Locate the cell with the specified text and output its (X, Y) center coordinate. 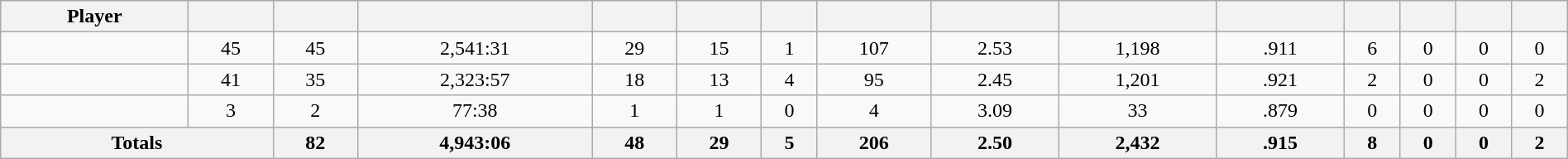
5 (789, 142)
33 (1138, 111)
Totals (137, 142)
13 (719, 79)
2,323:57 (475, 79)
2,541:31 (475, 48)
206 (873, 142)
1,201 (1138, 79)
4,943:06 (475, 142)
107 (873, 48)
3 (231, 111)
2,432 (1138, 142)
.879 (1280, 111)
3.09 (996, 111)
77:38 (475, 111)
.915 (1280, 142)
35 (315, 79)
95 (873, 79)
15 (719, 48)
18 (634, 79)
8 (1373, 142)
48 (634, 142)
6 (1373, 48)
41 (231, 79)
2.45 (996, 79)
.911 (1280, 48)
2.50 (996, 142)
82 (315, 142)
.921 (1280, 79)
2.53 (996, 48)
1,198 (1138, 48)
Player (94, 17)
